Search for the cell housing the specified text and yield its (x, y) center coordinate. 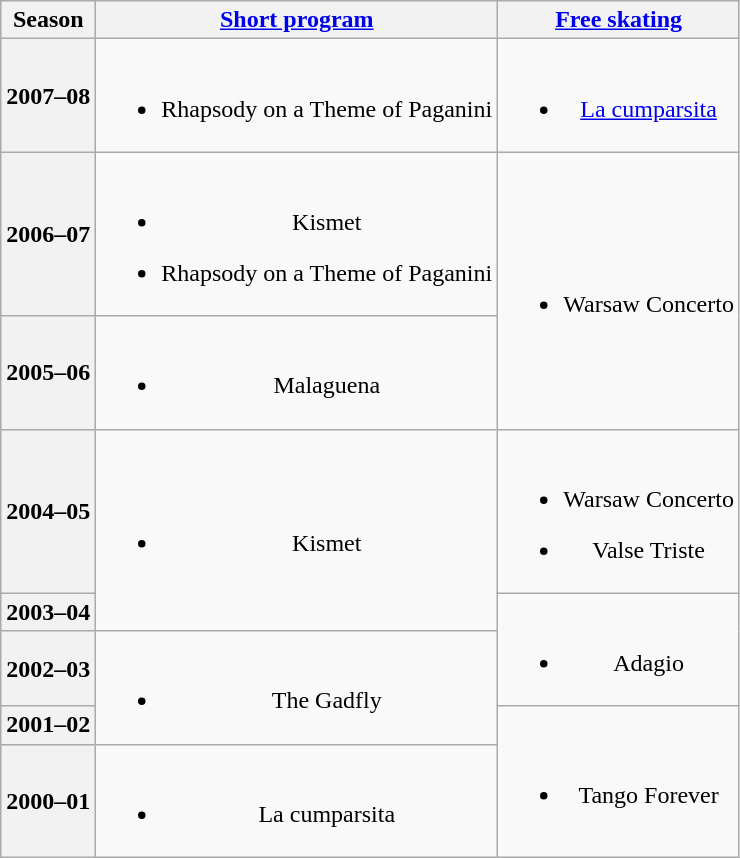
2007–08 (48, 96)
2003–04 (48, 612)
2001–02 (48, 725)
2002–03 (48, 668)
2006–07 (48, 234)
Malaguena (297, 372)
Kismet Rhapsody on a Theme of Paganini (297, 234)
Warsaw Concerto Valse Triste (619, 511)
Free skating (619, 20)
Rhapsody on a Theme of Paganini (297, 96)
2005–06 (48, 372)
The Gadfly (297, 688)
2000–01 (48, 800)
Kismet (297, 530)
Adagio (619, 650)
Season (48, 20)
2004–05 (48, 511)
Short program (297, 20)
Tango Forever (619, 782)
Warsaw Concerto (619, 290)
